For the text-containing cell, return its midpoint in (x, y) coordinate format. 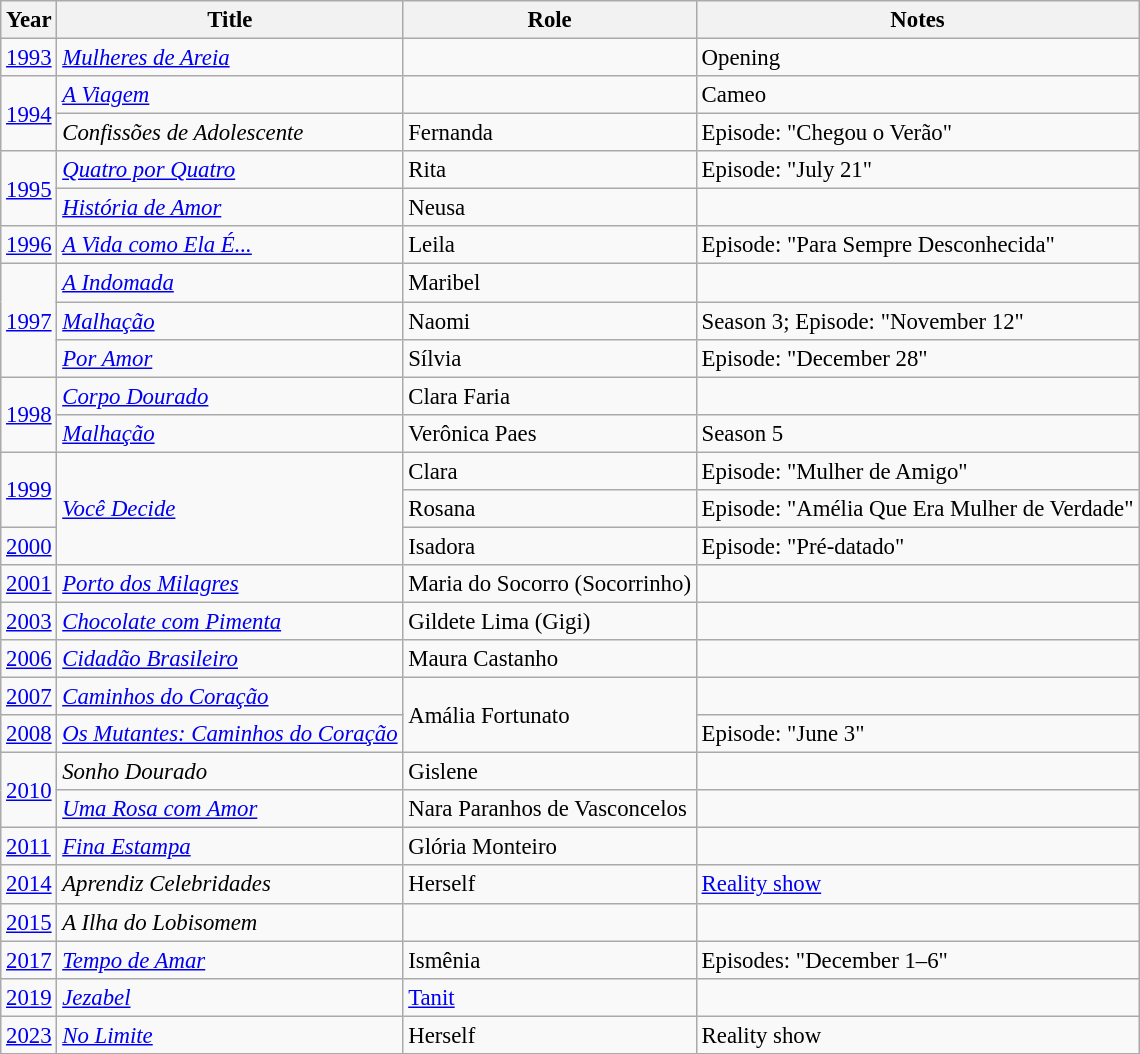
A Vida como Ela É... (230, 245)
1999 (29, 490)
Maura Castanho (550, 659)
Episode: "Chegou o Verão" (917, 133)
Episode: "Amélia Que Era Mulher de Verdade" (917, 509)
Clara Faria (550, 396)
Mulheres de Areia (230, 58)
Glória Monteiro (550, 847)
Amália Fortunato (550, 716)
Season 5 (917, 433)
Cameo (917, 95)
2006 (29, 659)
Notes (917, 20)
Quatro por Quatro (230, 170)
Cidadão Brasileiro (230, 659)
Episode: "June 3" (917, 734)
Episode: "Mulher de Amigo" (917, 471)
Jezabel (230, 997)
Chocolate com Pimenta (230, 621)
Episode: "July 21" (917, 170)
Aprendiz Celebridades (230, 885)
Episode: "December 28" (917, 358)
Caminhos do Coração (230, 697)
1993 (29, 58)
A Ilha do Lobisomem (230, 922)
2003 (29, 621)
Gislene (550, 772)
Rita (550, 170)
Clara (550, 471)
2008 (29, 734)
1995 (29, 188)
Ismênia (550, 960)
Fernanda (550, 133)
Title (230, 20)
Naomi (550, 321)
A Viagem (230, 95)
Tanit (550, 997)
Sonho Dourado (230, 772)
Fina Estampa (230, 847)
Role (550, 20)
Tempo de Amar (230, 960)
Verônica Paes (550, 433)
1996 (29, 245)
2015 (29, 922)
2001 (29, 584)
Year (29, 20)
2000 (29, 546)
Leila (550, 245)
Opening (917, 58)
Rosana (550, 509)
1997 (29, 320)
Uma Rosa com Amor (230, 809)
2011 (29, 847)
Neusa (550, 208)
2014 (29, 885)
Isadora (550, 546)
1994 (29, 114)
2019 (29, 997)
2023 (29, 1035)
Corpo Dourado (230, 396)
2010 (29, 790)
Season 3; Episode: "November 12" (917, 321)
Episode: "Para Sempre Desconhecida" (917, 245)
1998 (29, 414)
Maria do Socorro (Socorrinho) (550, 584)
Porto dos Milagres (230, 584)
Você Decide (230, 508)
Sílvia (550, 358)
História de Amor (230, 208)
Maribel (550, 283)
Nara Paranhos de Vasconcelos (550, 809)
A Indomada (230, 283)
Por Amor (230, 358)
Confissões de Adolescente (230, 133)
2017 (29, 960)
No Limite (230, 1035)
Os Mutantes: Caminhos do Coração (230, 734)
Episode: "Pré-datado" (917, 546)
2007 (29, 697)
Episodes: "December 1–6" (917, 960)
Gildete Lima (Gigi) (550, 621)
